Determine the [X, Y] coordinate at the center of the cell enclosing the given text.  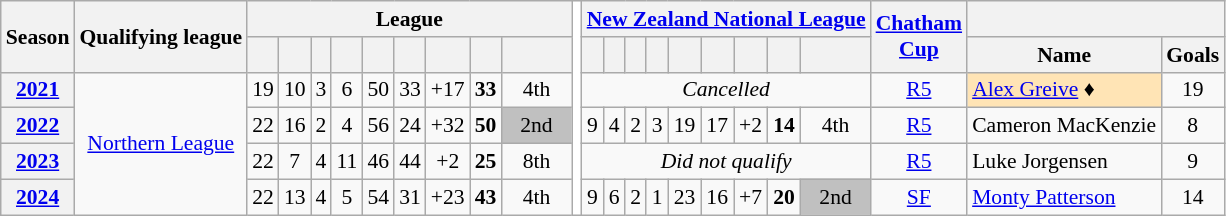
+32 [448, 126]
Cancelled [726, 90]
8 [1192, 126]
1 [657, 197]
Did not qualify [726, 162]
2022 [38, 126]
Goals [1192, 55]
17 [718, 126]
56 [378, 126]
League [409, 19]
11 [346, 162]
ChathamCup [919, 36]
2024 [38, 197]
31 [410, 197]
25 [486, 162]
46 [378, 162]
Season [38, 36]
Qualifying league [160, 36]
SF [919, 197]
+7 [751, 197]
23 [684, 197]
+17 [448, 90]
43 [486, 197]
New Zealand National League [726, 19]
Alex Greive ♦ [1064, 90]
44 [410, 162]
7 [295, 162]
8th [536, 162]
20 [784, 197]
+23 [448, 197]
2021 [38, 90]
Northern League [160, 143]
Name [1064, 55]
10 [295, 90]
Luke Jorgensen [1064, 162]
Monty Patterson [1064, 197]
5 [346, 197]
54 [378, 197]
13 [295, 197]
24 [410, 126]
2023 [38, 162]
Cameron MacKenzie [1064, 126]
